Identify which cell holds the provided text, then report its (x, y) central coordinate. 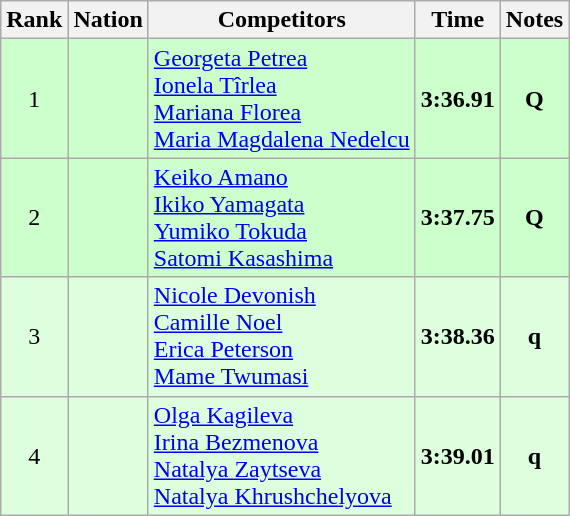
Notes (534, 20)
Competitors (282, 20)
Nation (108, 20)
Keiko AmanoIkiko YamagataYumiko TokudaSatomi Kasashima (282, 218)
3:38.36 (458, 336)
3:37.75 (458, 218)
Rank (34, 20)
3 (34, 336)
Nicole DevonishCamille NoelErica PetersonMame Twumasi (282, 336)
Time (458, 20)
3:36.91 (458, 98)
2 (34, 218)
3:39.01 (458, 456)
Georgeta PetreaIonela TîrleaMariana FloreaMaria Magdalena Nedelcu (282, 98)
4 (34, 456)
1 (34, 98)
Olga KagilevaIrina BezmenovaNatalya ZaytsevaNatalya Khrushchelyova (282, 456)
